Provide the (x, y) coordinate of the cell's center where the given text is located.  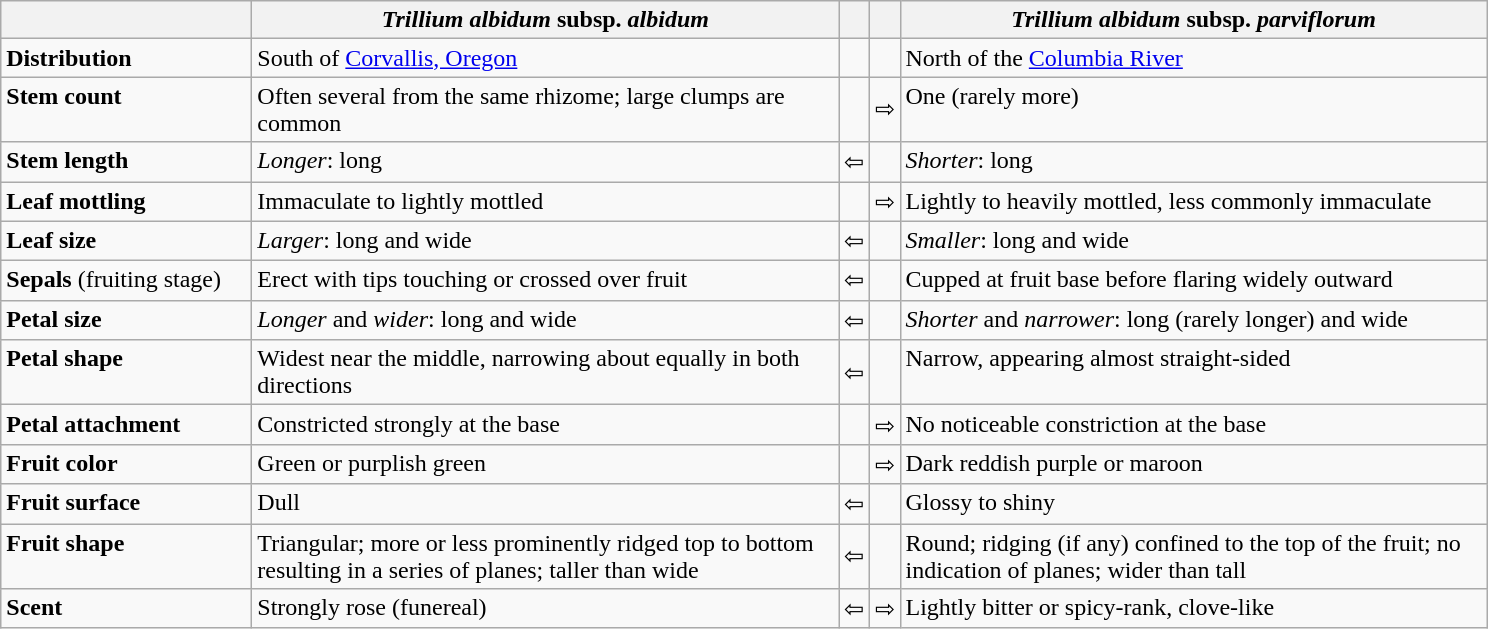
Glossy to shiny (1194, 504)
Dull (546, 504)
Distribution (126, 58)
Scent (126, 609)
Erect with tips touching or crossed over fruit (546, 281)
Fruit shape (126, 556)
Larger: long and wide (546, 241)
Stem count (126, 110)
Green or purplish green (546, 464)
North of the Columbia River (1194, 58)
Cupped at fruit base before flaring widely outward (1194, 281)
Narrow, appearing almost straight-sided (1194, 372)
Leaf mottling (126, 202)
Shorter and narrower: long (rarely longer) and wide (1194, 320)
Lightly to heavily mottled, less commonly immaculate (1194, 202)
South of Corvallis, Oregon (546, 58)
No noticeable constriction at the base (1194, 425)
Immaculate to lightly mottled (546, 202)
Shorter: long (1194, 162)
Petal shape (126, 372)
Fruit color (126, 464)
Longer and wider: long and wide (546, 320)
Sepals (fruiting stage) (126, 281)
One (rarely more) (1194, 110)
Fruit surface (126, 504)
Strongly rose (funereal) (546, 609)
Often several from the same rhizome; large clumps are common (546, 110)
Widest near the middle, narrowing about equally in both directions (546, 372)
Triangular; more or less prominently ridged top to bottom resulting in a series of planes; taller than wide (546, 556)
Dark reddish purple or maroon (1194, 464)
Leaf size (126, 241)
Smaller: long and wide (1194, 241)
Round; ridging (if any) confined to the top of the fruit; no indication of planes; wider than tall (1194, 556)
Petal attachment (126, 425)
Constricted strongly at the base (546, 425)
Trillium albidum subsp. parviflorum (1194, 20)
Stem length (126, 162)
Longer: long (546, 162)
Petal size (126, 320)
Trillium albidum subsp. albidum (546, 20)
Lightly bitter or spicy-rank, clove-like (1194, 609)
